Search for the cell housing the specified text and yield its (X, Y) center coordinate. 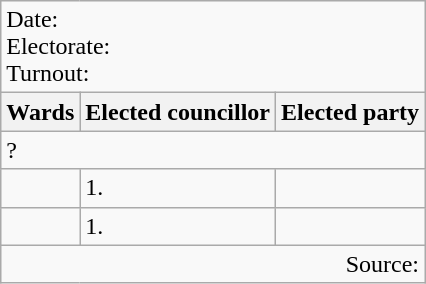
Date: Electorate: Turnout: (213, 47)
? (213, 150)
Elected party (350, 112)
Source: (213, 264)
Elected councillor (178, 112)
Wards (40, 112)
